Return (x, y) of the center of cell containing provided text 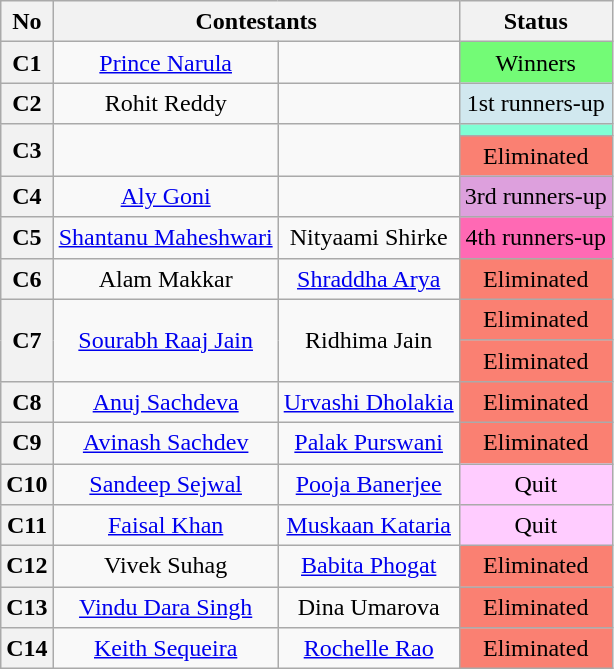
C6 (27, 278)
C10 (27, 484)
C5 (27, 238)
Faisal Khan (166, 526)
Aly Goni (166, 196)
C1 (27, 62)
C4 (27, 196)
C13 (27, 608)
Urvashi Dholakia (368, 402)
C12 (27, 566)
1st runners-up (536, 104)
Avinash Sachdev (166, 442)
C3 (27, 150)
Contestants (256, 22)
Dina Umarova (368, 608)
Ridhima Jain (368, 340)
4th runners-up (536, 238)
Muskaan Kataria (368, 526)
Sandeep Sejwal (166, 484)
Rohit Reddy (166, 104)
Anuj Sachdeva (166, 402)
Palak Purswani (368, 442)
Nityaami Shirke (368, 238)
Prince Narula (166, 62)
Rochelle Rao (368, 648)
C11 (27, 526)
3rd runners-up (536, 196)
Status (536, 22)
Sourabh Raaj Jain (166, 340)
C8 (27, 402)
C9 (27, 442)
Alam Makkar (166, 278)
C7 (27, 340)
Winners (536, 62)
Shantanu Maheshwari (166, 238)
No (27, 22)
Vivek Suhag (166, 566)
C14 (27, 648)
Babita Phogat (368, 566)
C2 (27, 104)
Vindu Dara Singh (166, 608)
Keith Sequeira (166, 648)
Shraddha Arya (368, 278)
Pooja Banerjee (368, 484)
